Pinpoint the cell where the given text exists, returning its (x, y) midpoint coordinate. 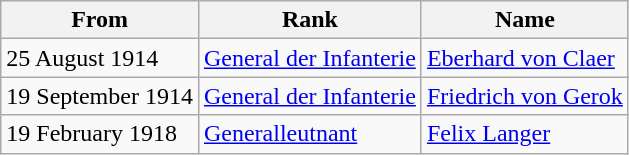
19 February 1918 (100, 134)
Generalleutnant (310, 134)
From (100, 20)
Felix Langer (524, 134)
19 September 1914 (100, 96)
Eberhard von Claer (524, 58)
Name (524, 20)
25 August 1914 (100, 58)
Rank (310, 20)
Friedrich von Gerok (524, 96)
